Identify which cell holds the provided text, then report its [X, Y] central coordinate. 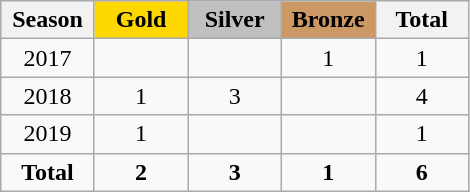
Gold [141, 20]
2018 [48, 96]
2017 [48, 58]
Bronze [328, 20]
6 [422, 172]
Season [48, 20]
Silver [235, 20]
4 [422, 96]
2019 [48, 134]
2 [141, 172]
